Output the (X, Y) coordinate of the center of the cell containing the given text.  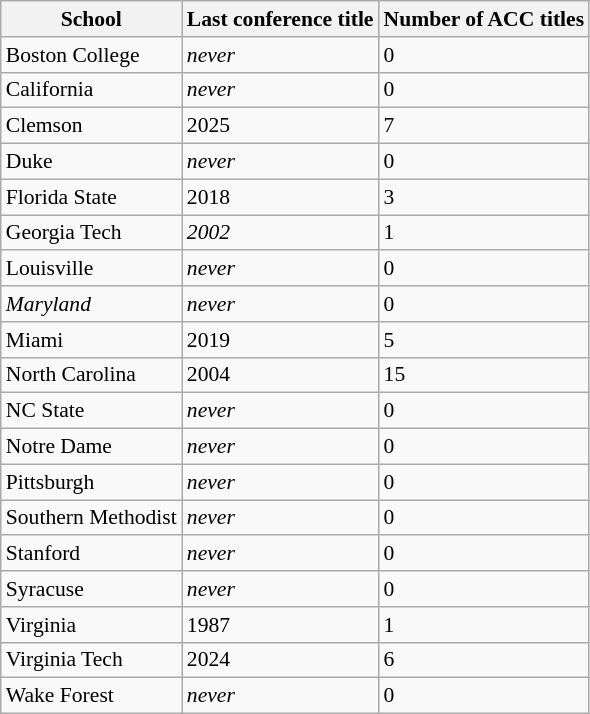
Duke (92, 162)
North Carolina (92, 375)
Notre Dame (92, 447)
3 (484, 197)
Syracuse (92, 589)
Pittsburgh (92, 482)
2025 (280, 126)
Last conference title (280, 19)
Wake Forest (92, 696)
6 (484, 660)
7 (484, 126)
2018 (280, 197)
Number of ACC titles (484, 19)
2024 (280, 660)
Florida State (92, 197)
Stanford (92, 554)
2002 (280, 233)
1987 (280, 625)
Southern Methodist (92, 518)
School (92, 19)
Louisville (92, 269)
Miami (92, 340)
Georgia Tech (92, 233)
2004 (280, 375)
Virginia Tech (92, 660)
2019 (280, 340)
California (92, 90)
Virginia (92, 625)
Boston College (92, 55)
15 (484, 375)
Maryland (92, 304)
5 (484, 340)
Clemson (92, 126)
NC State (92, 411)
